Locate the cell with the specified text and output its (x, y) center coordinate. 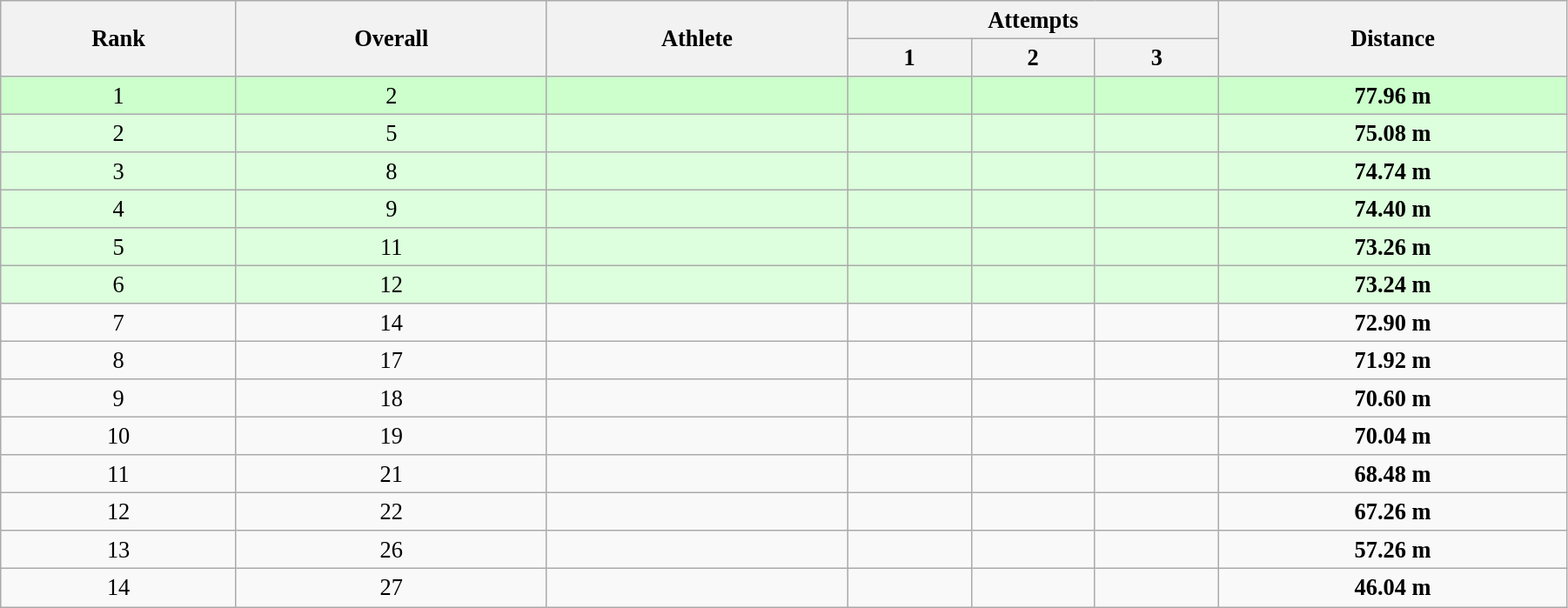
27 (392, 588)
10 (118, 436)
26 (392, 550)
18 (392, 398)
67.26 m (1393, 511)
Overall (392, 38)
70.60 m (1393, 398)
72.90 m (1393, 323)
Rank (118, 38)
19 (392, 436)
77.96 m (1393, 95)
74.40 m (1393, 209)
6 (118, 284)
46.04 m (1393, 588)
74.74 m (1393, 171)
21 (392, 474)
Athlete (697, 38)
7 (118, 323)
73.24 m (1393, 284)
17 (392, 360)
68.48 m (1393, 474)
4 (118, 209)
57.26 m (1393, 550)
22 (392, 511)
Attempts (1034, 19)
70.04 m (1393, 436)
Distance (1393, 38)
73.26 m (1393, 247)
71.92 m (1393, 360)
75.08 m (1393, 133)
13 (118, 550)
